Locate the cell with the specified text and output its (x, y) center coordinate. 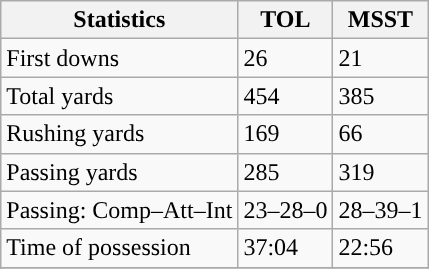
Passing yards (120, 172)
First downs (120, 58)
169 (286, 134)
385 (380, 96)
22:56 (380, 248)
Time of possession (120, 248)
26 (286, 58)
Total yards (120, 96)
66 (380, 134)
TOL (286, 20)
285 (286, 172)
23–28–0 (286, 210)
319 (380, 172)
21 (380, 58)
Statistics (120, 20)
Passing: Comp–Att–Int (120, 210)
28–39–1 (380, 210)
454 (286, 96)
37:04 (286, 248)
Rushing yards (120, 134)
MSST (380, 20)
